Detect which cell encompasses the target text, then output its [x, y] center coordinate. 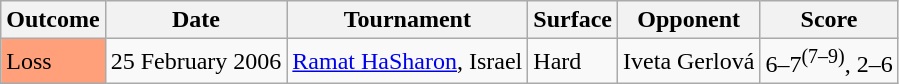
Iveta Gerlová [689, 62]
Date [196, 20]
Score [829, 20]
25 February 2006 [196, 62]
Surface [573, 20]
6–7(7–9), 2–6 [829, 62]
Outcome [53, 20]
Tournament [408, 20]
Hard [573, 62]
Ramat HaSharon, Israel [408, 62]
Loss [53, 62]
Opponent [689, 20]
